Return [X, Y] of the center of cell containing provided text 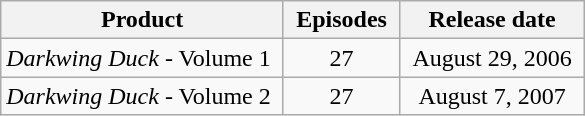
Release date [492, 20]
August 29, 2006 [492, 58]
Darkwing Duck - Volume 1 [142, 58]
August 7, 2007 [492, 96]
Darkwing Duck - Volume 2 [142, 96]
Product [142, 20]
Episodes [341, 20]
